Identify which cell holds the provided text, then report its (x, y) central coordinate. 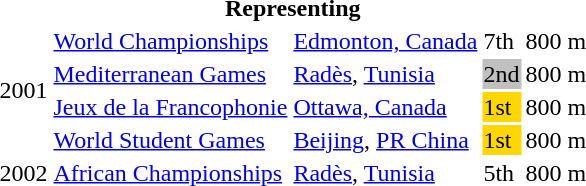
Beijing, PR China (386, 140)
World Student Games (170, 140)
Mediterranean Games (170, 74)
Jeux de la Francophonie (170, 107)
7th (502, 41)
Radès, Tunisia (386, 74)
2nd (502, 74)
Ottawa, Canada (386, 107)
World Championships (170, 41)
Edmonton, Canada (386, 41)
